Search for the cell housing the specified text and yield its (X, Y) center coordinate. 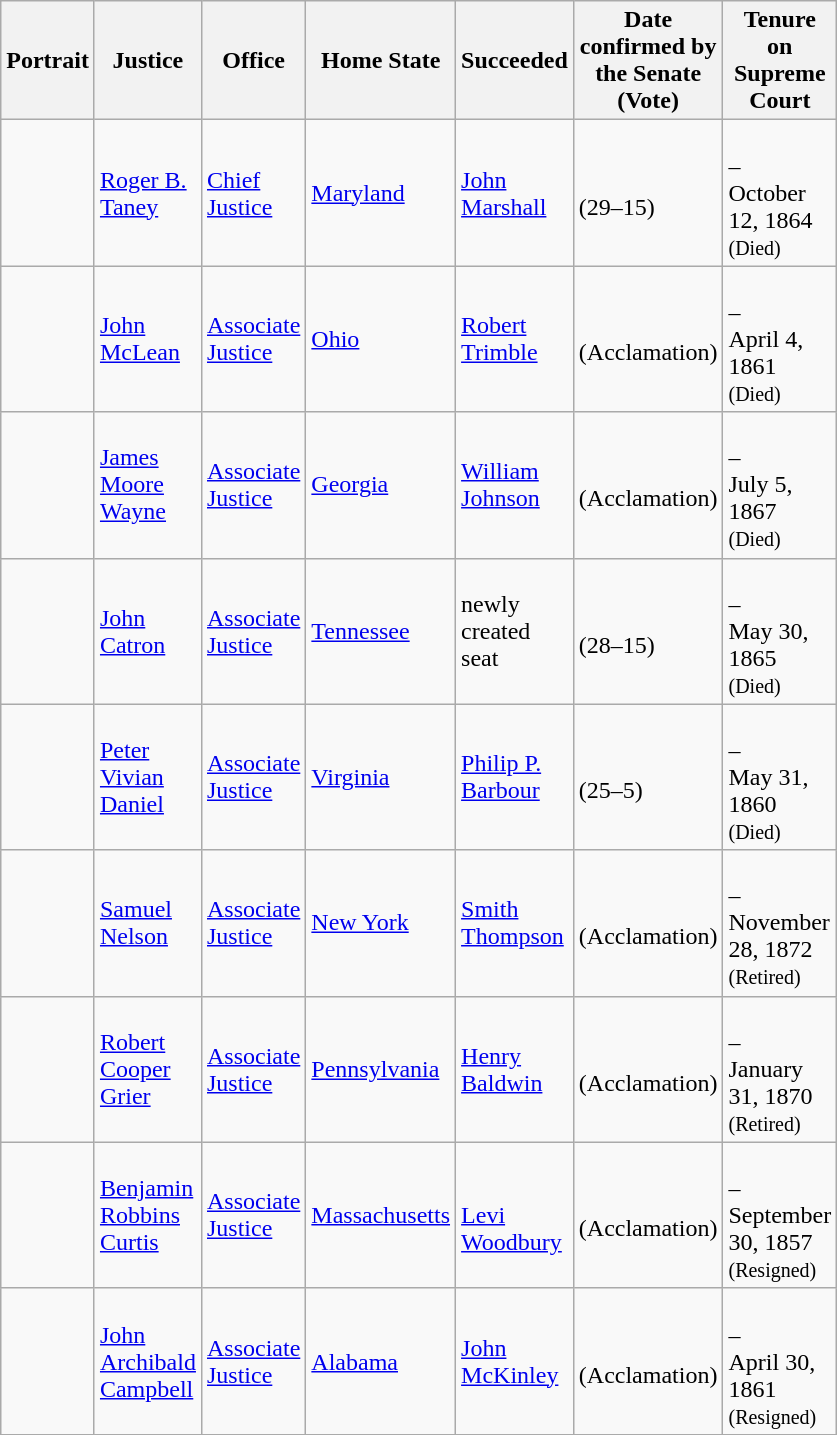
Office (253, 60)
–November 28, 1872(Retired) (780, 923)
–September 30, 1857(Resigned) (780, 1215)
Samuel Nelson (148, 923)
Levi Woodbury (515, 1215)
William Johnson (515, 485)
–April 30, 1861(Resigned) (780, 1361)
Justice (148, 60)
–May 31, 1860(Died) (780, 777)
Smith Thompson (515, 923)
–May 30, 1865(Died) (780, 631)
Georgia (381, 485)
Ohio (381, 339)
Benjamin Robbins Curtis (148, 1215)
Roger B. Taney (148, 193)
(28–15) (648, 631)
–January 31, 1870(Retired) (780, 1069)
John Archibald Campbell (148, 1361)
Portrait (48, 60)
Chief Justice (253, 193)
Henry Baldwin (515, 1069)
(25–5) (648, 777)
Robert Cooper Grier (148, 1069)
Robert Trimble (515, 339)
–April 4, 1861(Died) (780, 339)
Succeeded (515, 60)
John Marshall (515, 193)
–October 12, 1864(Died) (780, 193)
Tennessee (381, 631)
Date confirmed by the Senate(Vote) (648, 60)
Home State (381, 60)
James Moore Wayne (148, 485)
John McKinley (515, 1361)
John McLean (148, 339)
(29–15) (648, 193)
New York (381, 923)
Pennsylvania (381, 1069)
Virginia (381, 777)
John Catron (148, 631)
newly created seat (515, 631)
Maryland (381, 193)
Philip P. Barbour (515, 777)
Massachusetts (381, 1215)
Alabama (381, 1361)
Tenure on Supreme Court (780, 60)
–July 5, 1867(Died) (780, 485)
Peter Vivian Daniel (148, 777)
